Detect which cell encompasses the target text, then output its [X, Y] center coordinate. 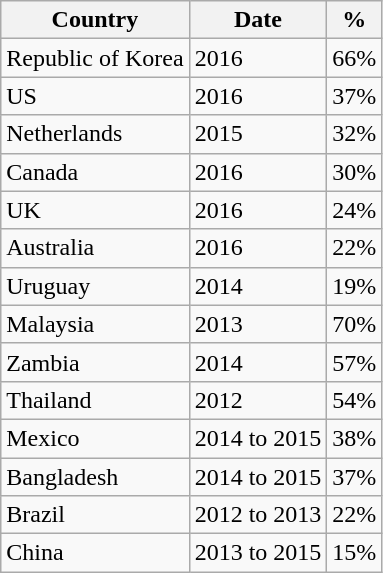
Netherlands [95, 134]
54% [354, 400]
2013 [258, 324]
% [354, 20]
Bangladesh [95, 477]
Country [95, 20]
24% [354, 210]
38% [354, 438]
Date [258, 20]
15% [354, 553]
66% [354, 58]
2012 to 2013 [258, 515]
Australia [95, 248]
57% [354, 362]
Zambia [95, 362]
Republic of Korea [95, 58]
Canada [95, 172]
30% [354, 172]
2012 [258, 400]
Mexico [95, 438]
70% [354, 324]
Uruguay [95, 286]
Brazil [95, 515]
2013 to 2015 [258, 553]
UK [95, 210]
32% [354, 134]
19% [354, 286]
US [95, 96]
China [95, 553]
2015 [258, 134]
Malaysia [95, 324]
Thailand [95, 400]
